Extract the [X, Y] coordinate from the center of the cell holding the provided text.  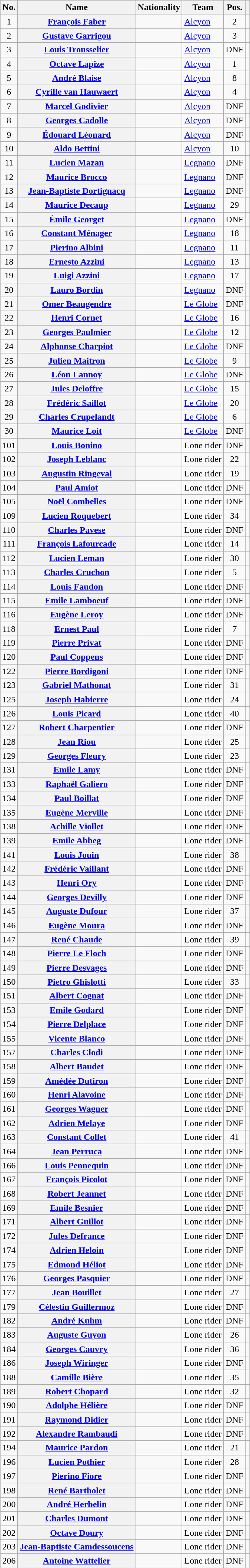
143 [9, 883]
Emile Lamy [77, 770]
Raphaël Galiero [77, 784]
174 [9, 1250]
Jules Deloffre [77, 388]
Henri Ory [77, 883]
André Blaise [77, 78]
Camille Bière [77, 1377]
190 [9, 1405]
135 [9, 812]
Julien Maitron [77, 360]
201 [9, 1518]
189 [9, 1391]
103 [9, 473]
Edmond Héliot [77, 1264]
149 [9, 968]
203 [9, 1547]
206 [9, 1561]
126 [9, 714]
198 [9, 1490]
Joseph Habierre [77, 699]
Albert Cognat [77, 996]
Pierre Privat [77, 643]
159 [9, 1081]
René Chaude [77, 939]
110 [9, 530]
151 [9, 996]
169 [9, 1208]
Robert Jeannet [77, 1194]
111 [9, 544]
Ernest Paul [77, 629]
Gabriel Mathonat [77, 685]
127 [9, 728]
196 [9, 1462]
Charles Crupelandt [77, 417]
105 [9, 502]
Adrien Melaye [77, 1123]
116 [9, 614]
Adrien Heloin [77, 1250]
153 [9, 1010]
148 [9, 954]
160 [9, 1095]
168 [9, 1194]
Pierino Albini [77, 247]
François Picolot [77, 1180]
39 [235, 939]
Achille Viollet [77, 826]
Georges Pasquier [77, 1278]
Emile Abbeg [77, 840]
Pietro Ghislotti [77, 982]
Célestin Guillermoz [77, 1306]
179 [9, 1306]
141 [9, 854]
Cyrille van Hauwaert [77, 92]
134 [9, 798]
118 [9, 629]
Team [203, 7]
162 [9, 1123]
167 [9, 1180]
40 [235, 714]
Paul Amiot [77, 488]
120 [9, 657]
129 [9, 756]
115 [9, 600]
Constant Collet [77, 1137]
Lucien Pothier [77, 1462]
112 [9, 558]
109 [9, 516]
194 [9, 1448]
34 [235, 516]
Pierino Fiore [77, 1476]
41 [235, 1137]
150 [9, 982]
Jules Defrance [77, 1236]
Alphonse Charpiot [77, 346]
Luigi Azzini [77, 276]
Lauro Bordin [77, 290]
Henri Cornet [77, 318]
Pierre Bordigoni [77, 671]
Jean-Baptiste Camdessoucens [77, 1547]
171 [9, 1222]
145 [9, 911]
Louis Pennequin [77, 1165]
186 [9, 1363]
Albert Baudet [77, 1066]
144 [9, 897]
Lucien Leman [77, 558]
188 [9, 1377]
155 [9, 1038]
Emile Besnier [77, 1208]
202 [9, 1533]
123 [9, 685]
37 [235, 911]
Augustin Ringeval [77, 473]
176 [9, 1278]
Name [77, 7]
114 [9, 586]
104 [9, 488]
161 [9, 1109]
125 [9, 699]
128 [9, 742]
Auguste Guyon [77, 1335]
André Kuhm [77, 1321]
102 [9, 459]
154 [9, 1024]
Georges Cadolle [77, 120]
Louis Trousselier [77, 50]
192 [9, 1434]
164 [9, 1151]
Pierre Le Floch [77, 954]
Louis Jouin [77, 854]
Omer Beaugendre [77, 304]
200 [9, 1504]
Nationality [159, 7]
158 [9, 1066]
Eugène Leroy [77, 614]
Joseph Leblanc [77, 459]
Adolphe Hélière [77, 1405]
Jean Perruca [77, 1151]
Robert Chopard [77, 1391]
31 [235, 685]
Auguste Dufour [77, 911]
Eugène Merville [77, 812]
166 [9, 1165]
184 [9, 1349]
Paul Boillat [77, 798]
119 [9, 643]
Frédéric Saillot [77, 403]
197 [9, 1476]
138 [9, 826]
36 [235, 1349]
Pos. [235, 7]
35 [235, 1377]
Eugène Moura [77, 925]
Octave Doury [77, 1533]
Gustave Garrigou [77, 36]
Édouard Léonard [77, 134]
133 [9, 784]
191 [9, 1420]
33 [235, 982]
Jean-Baptiste Dortignacq [77, 191]
Louis Faudon [77, 586]
147 [9, 939]
38 [235, 854]
Noël Combelles [77, 502]
Léon Lannoy [77, 374]
Raymond Didier [77, 1420]
Charles Cruchon [77, 572]
172 [9, 1236]
Aldo Bettini [77, 148]
Henri Alavoine [77, 1095]
Maurice Brocco [77, 177]
Emile Godard [77, 1010]
Ernesto Azzini [77, 262]
113 [9, 572]
No. [9, 7]
Georges Paulmier [77, 332]
157 [9, 1052]
Paul Coppens [77, 657]
122 [9, 671]
Octave Lapize [77, 64]
André Herbelin [77, 1504]
Lucien Mazan [77, 163]
142 [9, 869]
Maurice Loit [77, 431]
139 [9, 840]
François Lafourcade [77, 544]
146 [9, 925]
Louis Picard [77, 714]
Georges Devilly [77, 897]
Georges Cauvry [77, 1349]
Maurice Decaup [77, 205]
Charles Dumont [77, 1518]
Antoine Wattelier [77, 1561]
Pierre Desvages [77, 968]
101 [9, 445]
Constant Ménager [77, 233]
Emile Lamboeuf [77, 600]
Robert Charpentier [77, 728]
Charles Clodi [77, 1052]
Amédée Dutiron [77, 1081]
177 [9, 1292]
163 [9, 1137]
Charles Pavese [77, 530]
François Faber [77, 22]
René Bartholet [77, 1490]
Louis Bonino [77, 445]
Georges Wagner [77, 1109]
Marcel Godivier [77, 106]
32 [235, 1391]
182 [9, 1321]
Maurice Pardon [77, 1448]
Jean Bouillet [77, 1292]
Vicente Blanco [77, 1038]
Émile Georget [77, 219]
Joseph Wiringer [77, 1363]
Frédéric Vaillant [77, 869]
Lucien Roquebert [77, 516]
Alexandre Rambaudi [77, 1434]
183 [9, 1335]
Georges Fleury [77, 756]
175 [9, 1264]
Albert Guillot [77, 1222]
Pierre Delplace [77, 1024]
Jean Riou [77, 742]
131 [9, 770]
